Determine the [X, Y] coordinate at the center of the cell enclosing the given text.  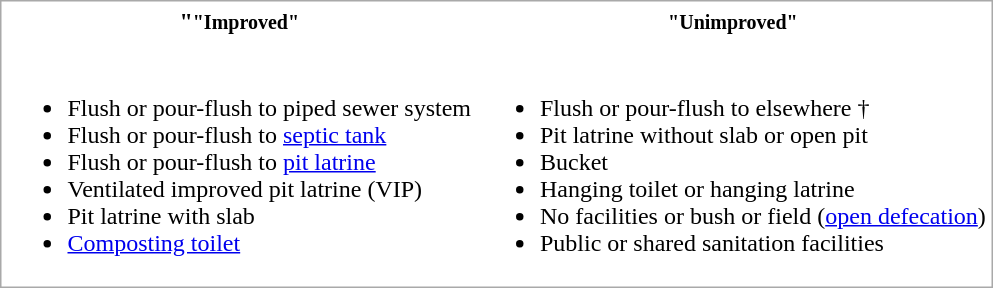
""Improved" [238, 20]
"Unimproved" [733, 20]
